From the cell containing the given text, extract its center point as (x, y) coordinate. 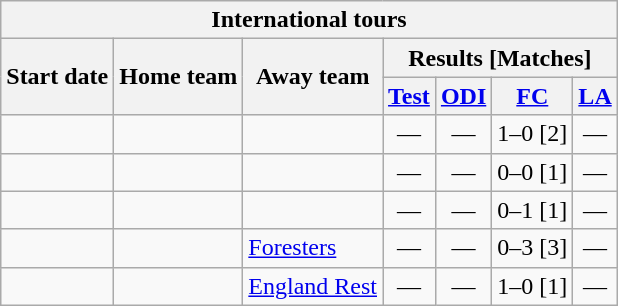
Results [Matches] (500, 58)
1–0 [1] (532, 286)
0–0 [1] (532, 172)
LA (595, 96)
0–1 [1] (532, 210)
Start date (58, 77)
England Rest (313, 286)
0–3 [3] (532, 248)
International tours (309, 20)
Test (410, 96)
1–0 [2] (532, 134)
Away team (313, 77)
Home team (178, 77)
Foresters (313, 248)
FC (532, 96)
ODI (463, 96)
